From the cell containing the given text, extract its center point as [x, y] coordinate. 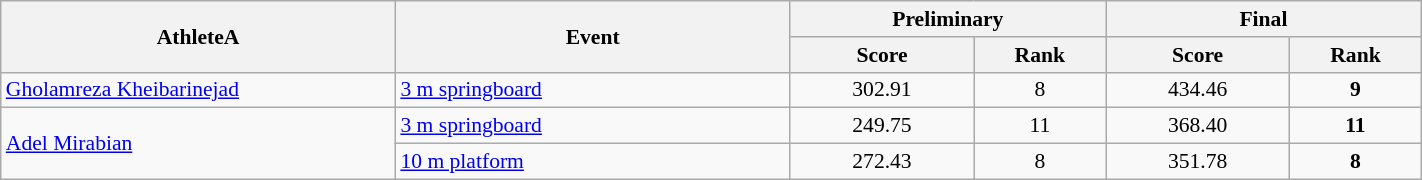
Event [592, 36]
Preliminary [948, 19]
Adel Mirabian [198, 144]
272.43 [882, 162]
Gholamreza Kheibarinejad [198, 90]
Final [1264, 19]
10 m platform [592, 162]
302.91 [882, 90]
434.46 [1198, 90]
351.78 [1198, 162]
AthleteA [198, 36]
249.75 [882, 126]
9 [1356, 90]
368.40 [1198, 126]
